Detect which cell encompasses the target text, then output its (X, Y) center coordinate. 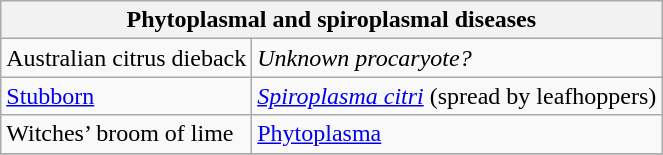
Phytoplasma (457, 134)
Spiroplasma citri (spread by leafhoppers) (457, 96)
Phytoplasmal and spiroplasmal diseases (332, 20)
Unknown procaryote? (457, 58)
Stubborn (126, 96)
Australian citrus dieback (126, 58)
Witches’ broom of lime (126, 134)
